Provide the [x, y] coordinate of the cell's center where the given text is located.  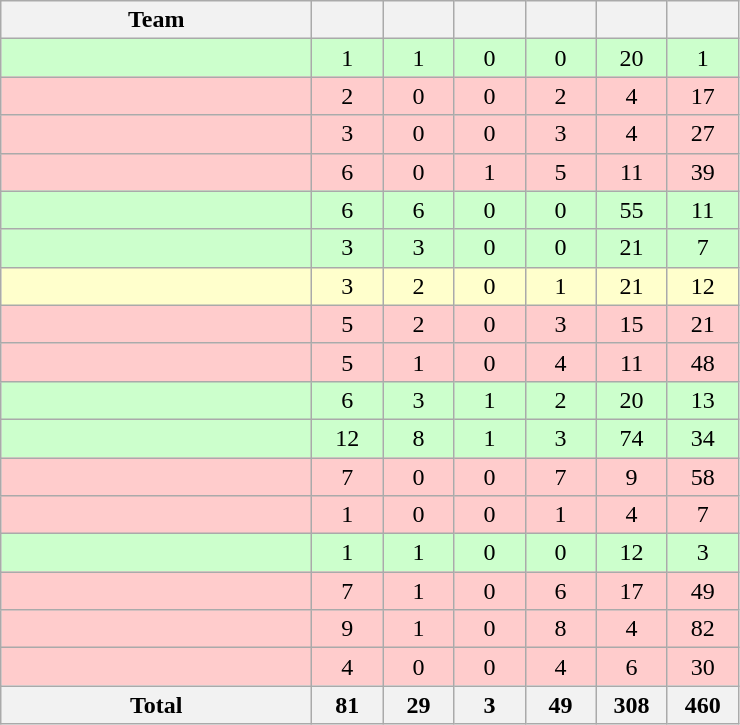
39 [702, 172]
55 [632, 210]
58 [702, 477]
29 [418, 705]
30 [702, 667]
34 [702, 438]
Team [156, 20]
27 [702, 134]
Total [156, 705]
308 [632, 705]
48 [702, 362]
460 [702, 705]
15 [632, 324]
13 [702, 400]
82 [702, 629]
74 [632, 438]
81 [348, 705]
